For the text-containing cell, return its midpoint in (X, Y) coordinate format. 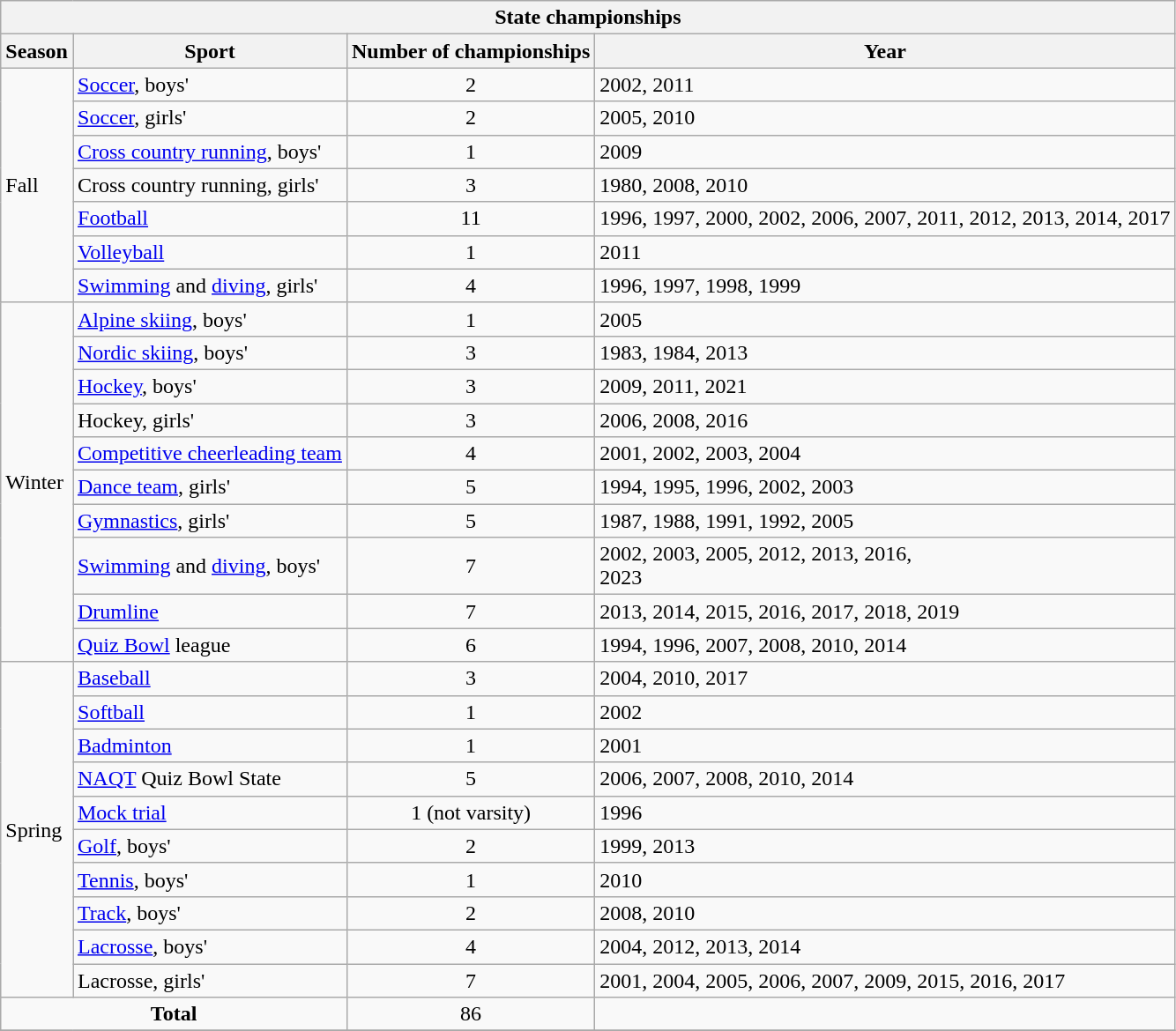
Hockey, girls' (210, 420)
Winter (37, 482)
2001, 2004, 2005, 2006, 2007, 2009, 2015, 2016, 2017 (885, 981)
2009, 2011, 2021 (885, 386)
1983, 1984, 2013 (885, 352)
Swimming and diving, boys' (210, 566)
1994, 1995, 1996, 2002, 2003 (885, 487)
2004, 2012, 2013, 2014 (885, 946)
Volleyball (210, 252)
2002 (885, 712)
2004, 2010, 2017 (885, 679)
Soccer, boys' (210, 85)
2005 (885, 319)
2011 (885, 252)
Number of championships (471, 51)
Nordic skiing, boys' (210, 352)
NAQT Quiz Bowl State (210, 779)
Lacrosse, girls' (210, 981)
Soccer, girls' (210, 118)
2010 (885, 879)
Cross country running, girls' (210, 185)
Lacrosse, boys' (210, 946)
Golf, boys' (210, 846)
2001 (885, 745)
Track, boys' (210, 913)
Cross country running, boys' (210, 152)
Fall (37, 185)
Quiz Bowl league (210, 645)
Swimming and diving, girls' (210, 286)
Total (175, 1014)
1996 (885, 812)
Season (37, 51)
Baseball (210, 679)
Football (210, 219)
1999, 2013 (885, 846)
1980, 2008, 2010 (885, 185)
2006, 2008, 2016 (885, 420)
11 (471, 219)
1 (not varsity) (471, 812)
Spring (37, 830)
Gymnastics, girls' (210, 521)
86 (471, 1014)
Dance team, girls' (210, 487)
1996, 1997, 1998, 1999 (885, 286)
1996, 1997, 2000, 2002, 2006, 2007, 2011, 2012, 2013, 2014, 2017 (885, 219)
Sport (210, 51)
2002, 2011 (885, 85)
2002, 2003, 2005, 2012, 2013, 2016,2023 (885, 566)
Alpine skiing, boys' (210, 319)
Mock trial (210, 812)
State championships (588, 18)
2013, 2014, 2015, 2016, 2017, 2018, 2019 (885, 612)
Badminton (210, 745)
2009 (885, 152)
1994, 1996, 2007, 2008, 2010, 2014 (885, 645)
Competitive cheerleading team (210, 454)
Tennis, boys' (210, 879)
Year (885, 51)
Softball (210, 712)
2008, 2010 (885, 913)
2005, 2010 (885, 118)
Drumline (210, 612)
2006, 2007, 2008, 2010, 2014 (885, 779)
Hockey, boys' (210, 386)
1987, 1988, 1991, 1992, 2005 (885, 521)
6 (471, 645)
2001, 2002, 2003, 2004 (885, 454)
